Search for the cell housing the specified text and yield its (X, Y) center coordinate. 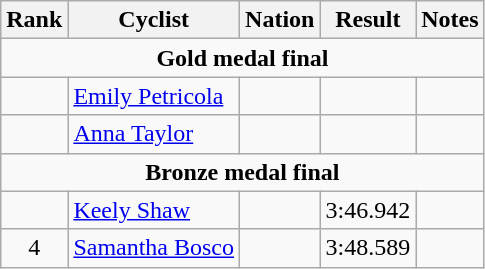
Gold medal final (242, 58)
Bronze medal final (242, 172)
Samantha Bosco (154, 248)
3:46.942 (368, 210)
4 (34, 248)
Rank (34, 20)
Anna Taylor (154, 134)
Nation (280, 20)
Notes (450, 20)
3:48.589 (368, 248)
Keely Shaw (154, 210)
Emily Petricola (154, 96)
Cyclist (154, 20)
Result (368, 20)
